Return the [X, Y] coordinate for the center point of the cell that contains the specified text.  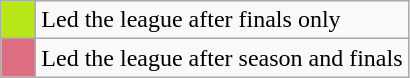
Led the league after finals only [222, 20]
Led the league after season and finals [222, 58]
